Locate the cell with the specified text and output its (x, y) center coordinate. 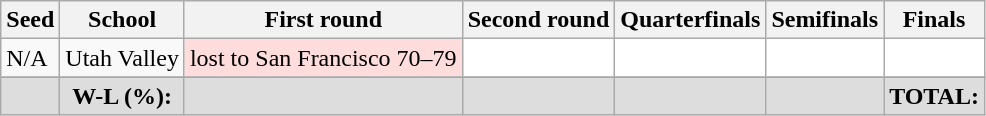
Finals (934, 20)
N/A (30, 58)
Utah Valley (122, 58)
Quarterfinals (690, 20)
School (122, 20)
Second round (538, 20)
First round (323, 20)
lost to San Francisco 70–79 (323, 58)
Semifinals (825, 20)
Seed (30, 20)
W-L (%): (122, 96)
TOTAL: (934, 96)
